Capture the cell that displays the provided text and extract its (X, Y) central coordinate. 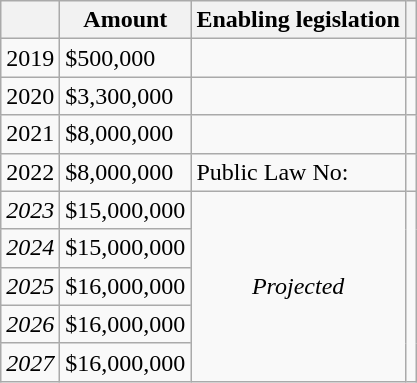
$500,000 (126, 58)
Projected (298, 286)
Public Law No: (298, 172)
2020 (30, 96)
2027 (30, 362)
2023 (30, 210)
Amount (126, 20)
Enabling legislation (298, 20)
2022 (30, 172)
$3,300,000 (126, 96)
2025 (30, 286)
2019 (30, 58)
2021 (30, 134)
2024 (30, 248)
2026 (30, 324)
